From the cell containing the given text, extract its center point as [x, y] coordinate. 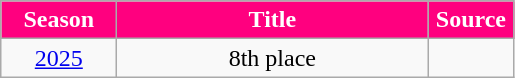
Title [272, 20]
Season [59, 20]
8th place [272, 58]
Source [471, 20]
2025 [59, 58]
